Find where the given text appears and provide that cell's center as (X, Y) coordinate. 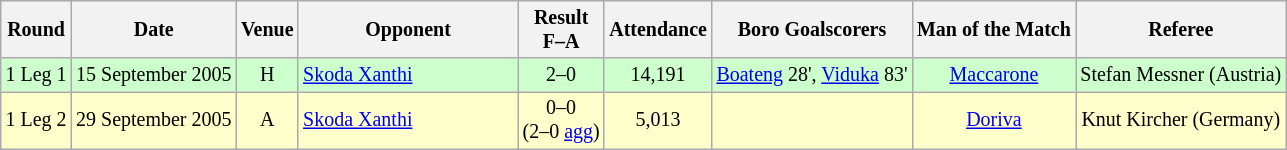
Boro Goalscorers (812, 30)
2–0 (562, 76)
Attendance (658, 30)
1 Leg 2 (36, 120)
Knut Kircher (Germany) (1181, 120)
Round (36, 30)
Venue (267, 30)
15 September 2005 (154, 76)
H (267, 76)
A (267, 120)
5,013 (658, 120)
Doriva (994, 120)
Boateng 28', Viduka 83' (812, 76)
Date (154, 30)
ResultF–A (562, 30)
Referee (1181, 30)
Stefan Messner (Austria) (1181, 76)
29 September 2005 (154, 120)
Man of the Match (994, 30)
0–0(2–0 agg) (562, 120)
14,191 (658, 76)
Opponent (408, 30)
Maccarone (994, 76)
1 Leg 1 (36, 76)
